Pinpoint the cell where the given text exists, returning its (X, Y) midpoint coordinate. 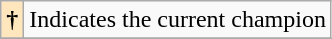
† (12, 20)
Indicates the current champion (178, 20)
